Locate the cell with the specified text and output its (X, Y) center coordinate. 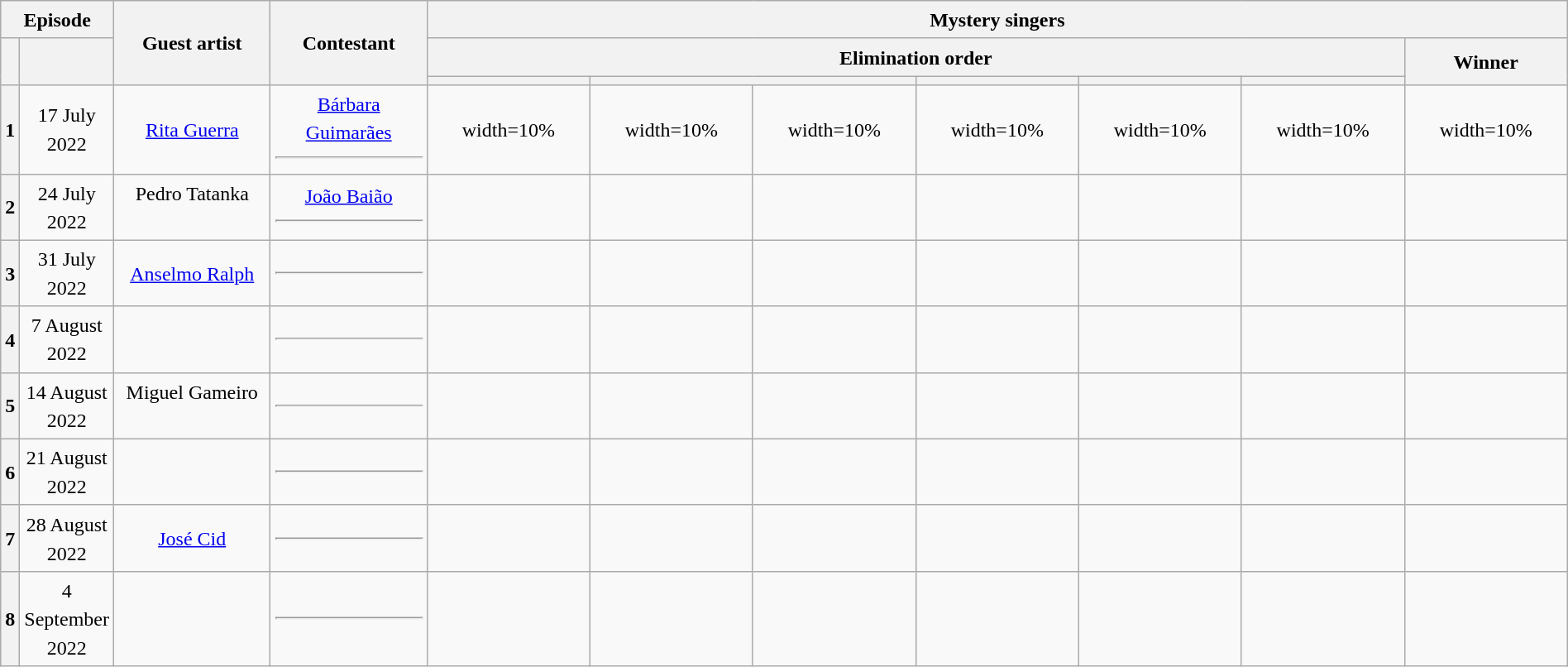
8 (10, 619)
31 July 2022 (67, 273)
7 (10, 538)
Bárbara Guimarães (349, 129)
7 August 2022 (67, 339)
Winner (1485, 61)
17 July 2022 (67, 129)
João Baião (349, 207)
Contestant (349, 43)
24 July 2022 (67, 207)
5 (10, 405)
2 (10, 207)
21 August 2022 (67, 472)
Pedro Tatanka (192, 207)
3 (10, 273)
Miguel Gameiro (192, 405)
José Cid (192, 538)
28 August 2022 (67, 538)
14 August 2022 (67, 405)
Elimination order (915, 57)
Anselmo Ralph (192, 273)
4 September 2022 (67, 619)
Guest artist (192, 43)
4 (10, 339)
1 (10, 129)
Mystery singers (997, 20)
6 (10, 472)
Rita Guerra (192, 129)
Episode (58, 20)
